Determine the [x, y] coordinate at the center of the cell enclosing the given text.  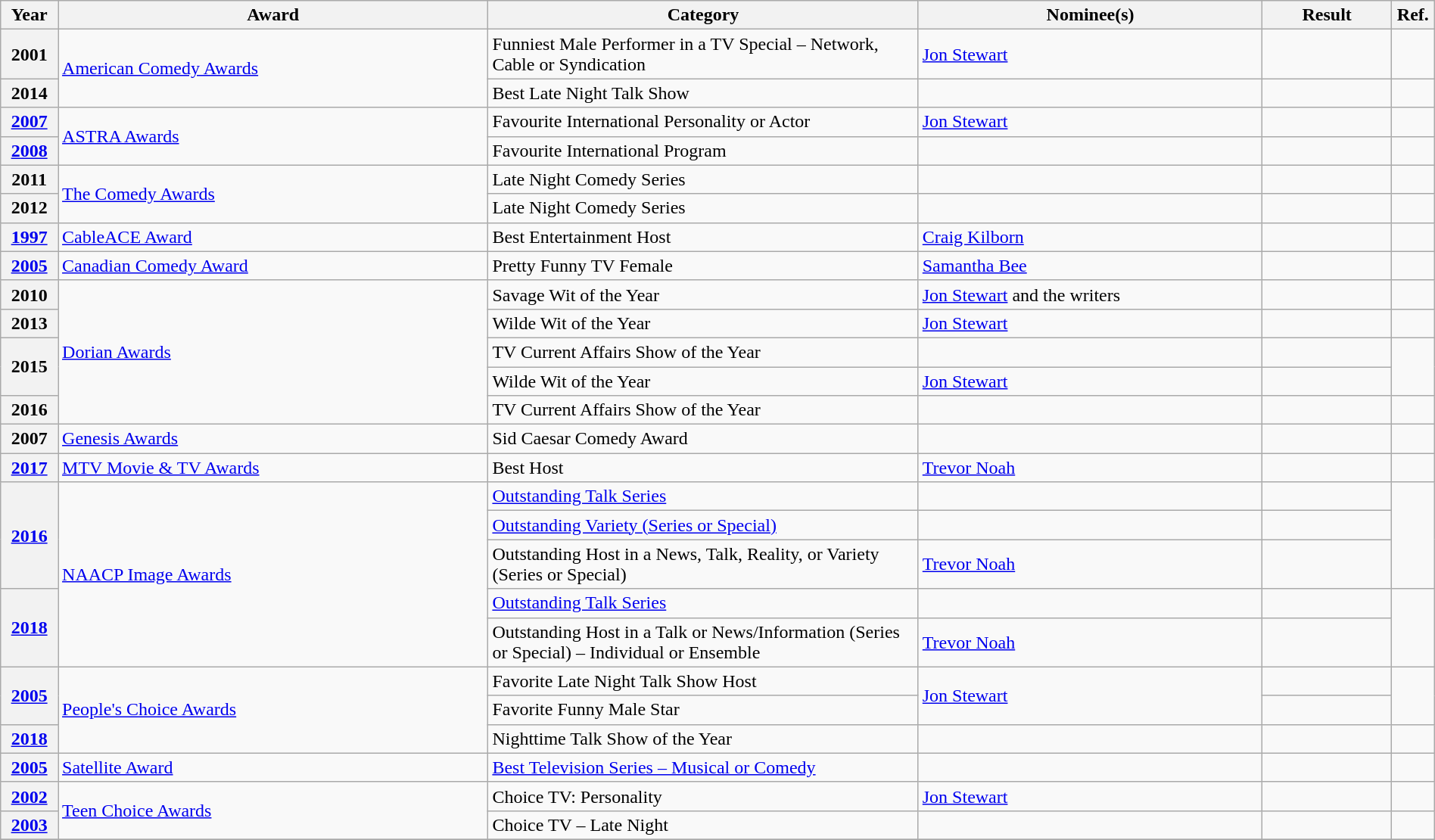
2011 [30, 179]
2012 [30, 208]
2003 [30, 825]
Year [30, 15]
Nominee(s) [1090, 15]
Dorian Awards [273, 352]
Nighttime Talk Show of the Year [703, 739]
Outstanding Variety (Series or Special) [703, 525]
Best Late Night Talk Show [703, 93]
Favorite Funny Male Star [703, 710]
Jon Stewart and the writers [1090, 294]
2017 [30, 468]
Ref. [1412, 15]
Craig Kilborn [1090, 237]
ASTRA Awards [273, 136]
Funniest Male Performer in a TV Special – Network, Cable or Syndication [703, 54]
NAACP Image Awards [273, 574]
People's Choice Awards [273, 710]
Favourite International Personality or Actor [703, 122]
Satellite Award [273, 767]
Favorite Late Night Talk Show Host [703, 681]
2014 [30, 93]
Favourite International Program [703, 151]
Category [703, 15]
Pretty Funny TV Female [703, 266]
Choice TV – Late Night [703, 825]
Canadian Comedy Award [273, 266]
Outstanding Host in a Talk or News/Information (Series or Special) – Individual or Ensemble [703, 642]
1997 [30, 237]
2001 [30, 54]
Best Host [703, 468]
Samantha Bee [1090, 266]
The Comedy Awards [273, 194]
2002 [30, 796]
MTV Movie & TV Awards [273, 468]
Best Entertainment Host [703, 237]
Savage Wit of the Year [703, 294]
2010 [30, 294]
American Comedy Awards [273, 68]
Teen Choice Awards [273, 810]
2013 [30, 323]
Award [273, 15]
Sid Caesar Comedy Award [703, 439]
Best Television Series – Musical or Comedy [703, 767]
CableACE Award [273, 237]
Outstanding Host in a News, Talk, Reality, or Variety (Series or Special) [703, 565]
Result [1327, 15]
Genesis Awards [273, 439]
2015 [30, 366]
Choice TV: Personality [703, 796]
2008 [30, 151]
